Search for the cell housing the specified text and yield its [X, Y] center coordinate. 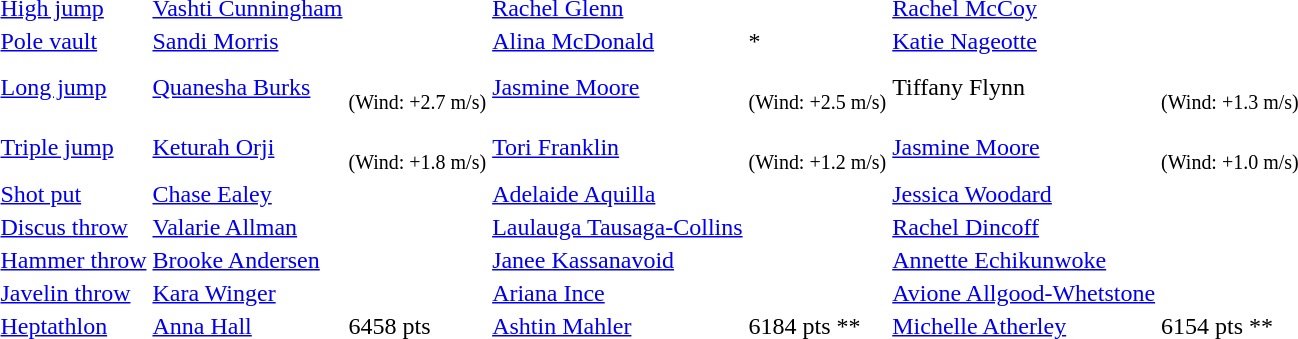
(Wind: +2.7 m/s) [418, 88]
(Wind: +2.5 m/s) [818, 88]
Tiffany Flynn [1024, 88]
Jessica Woodard [1024, 194]
Janee Kassanavoid [618, 260]
Quanesha Burks [248, 88]
Sandi Morris [248, 41]
Alina McDonald [618, 41]
Chase Ealey [248, 194]
(Wind: +1.8 m/s) [418, 148]
Kara Winger [248, 293]
Katie Nageotte [1024, 41]
* [818, 41]
Tori Franklin [618, 148]
Laulauga Tausaga-Collins [618, 227]
Rachel Dincoff [1024, 227]
Ariana Ince [618, 293]
Brooke Andersen [248, 260]
(Wind: +1.2 m/s) [818, 148]
Annette Echikunwoke [1024, 260]
Valarie Allman [248, 227]
Keturah Orji [248, 148]
Avione Allgood-Whetstone [1024, 293]
Adelaide Aquilla [618, 194]
